For the text-containing cell, return its midpoint in (x, y) coordinate format. 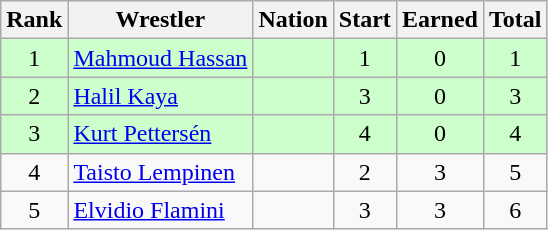
Nation (293, 20)
Elvidio Flamini (160, 210)
Wrestler (160, 20)
Total (515, 20)
Earned (440, 20)
Start (364, 20)
Mahmoud Hassan (160, 58)
Taisto Lempinen (160, 172)
Kurt Pettersén (160, 134)
6 (515, 210)
Rank (34, 20)
Halil Kaya (160, 96)
